Capture the cell that displays the provided text and extract its (X, Y) central coordinate. 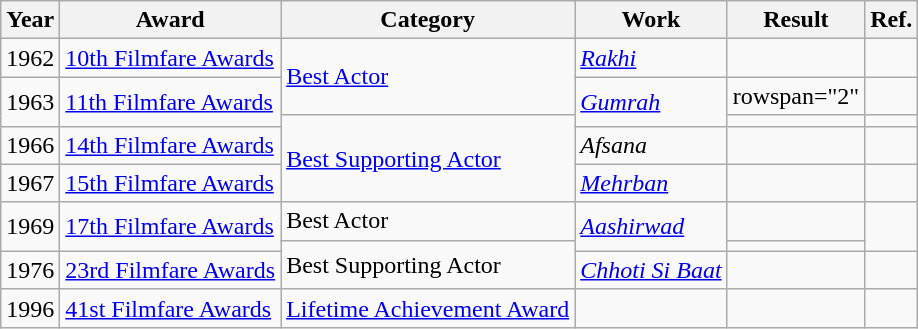
Ref. (892, 20)
Rakhi (651, 58)
Afsana (651, 145)
1967 (30, 183)
Result (796, 20)
1966 (30, 145)
41st Filmfare Awards (170, 308)
1963 (30, 102)
Category (428, 20)
10th Filmfare Awards (170, 58)
Mehrban (651, 183)
Chhoti Si Baat (651, 270)
rowspan="2" (796, 96)
11th Filmfare Awards (170, 102)
23rd Filmfare Awards (170, 270)
17th Filmfare Awards (170, 226)
1962 (30, 58)
1969 (30, 226)
14th Filmfare Awards (170, 145)
1976 (30, 270)
Aashirwad (651, 226)
Year (30, 20)
15th Filmfare Awards (170, 183)
Award (170, 20)
1996 (30, 308)
Gumrah (651, 102)
Work (651, 20)
Lifetime Achievement Award (428, 308)
